Pinpoint the cell where the given text exists, returning its [x, y] midpoint coordinate. 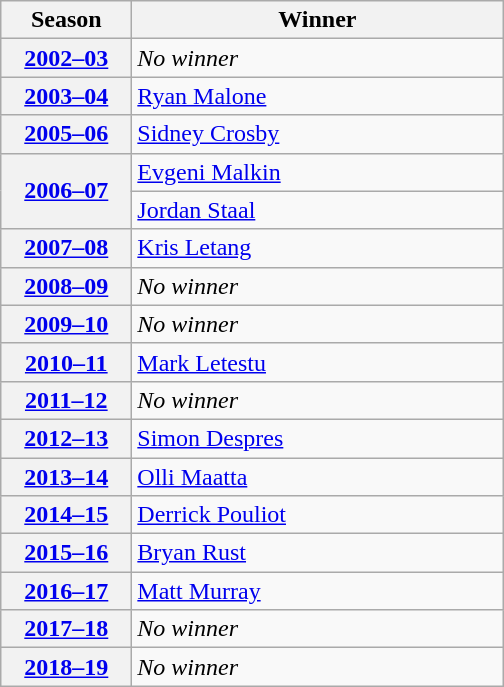
Mark Letestu [318, 362]
Matt Murray [318, 591]
Jordan Staal [318, 210]
2018–19 [66, 667]
2017–18 [66, 629]
Winner [318, 20]
Bryan Rust [318, 553]
2011–12 [66, 400]
2008–09 [66, 286]
2009–10 [66, 324]
2007–08 [66, 248]
Olli Maatta [318, 477]
Kris Letang [318, 248]
2002–03 [66, 58]
Simon Despres [318, 438]
2013–14 [66, 477]
2005–06 [66, 134]
2015–16 [66, 553]
2016–17 [66, 591]
Ryan Malone [318, 96]
Season [66, 20]
2010–11 [66, 362]
Evgeni Malkin [318, 172]
2012–13 [66, 438]
2006–07 [66, 191]
Sidney Crosby [318, 134]
Derrick Pouliot [318, 515]
2003–04 [66, 96]
2014–15 [66, 515]
